Determine the [x, y] coordinate at the center of the cell enclosing the given text.  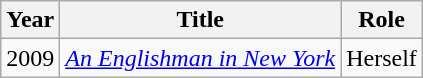
Role [382, 20]
Title [200, 20]
An Englishman in New York [200, 58]
2009 [30, 58]
Year [30, 20]
Herself [382, 58]
